For the text-containing cell, return its midpoint in (X, Y) coordinate format. 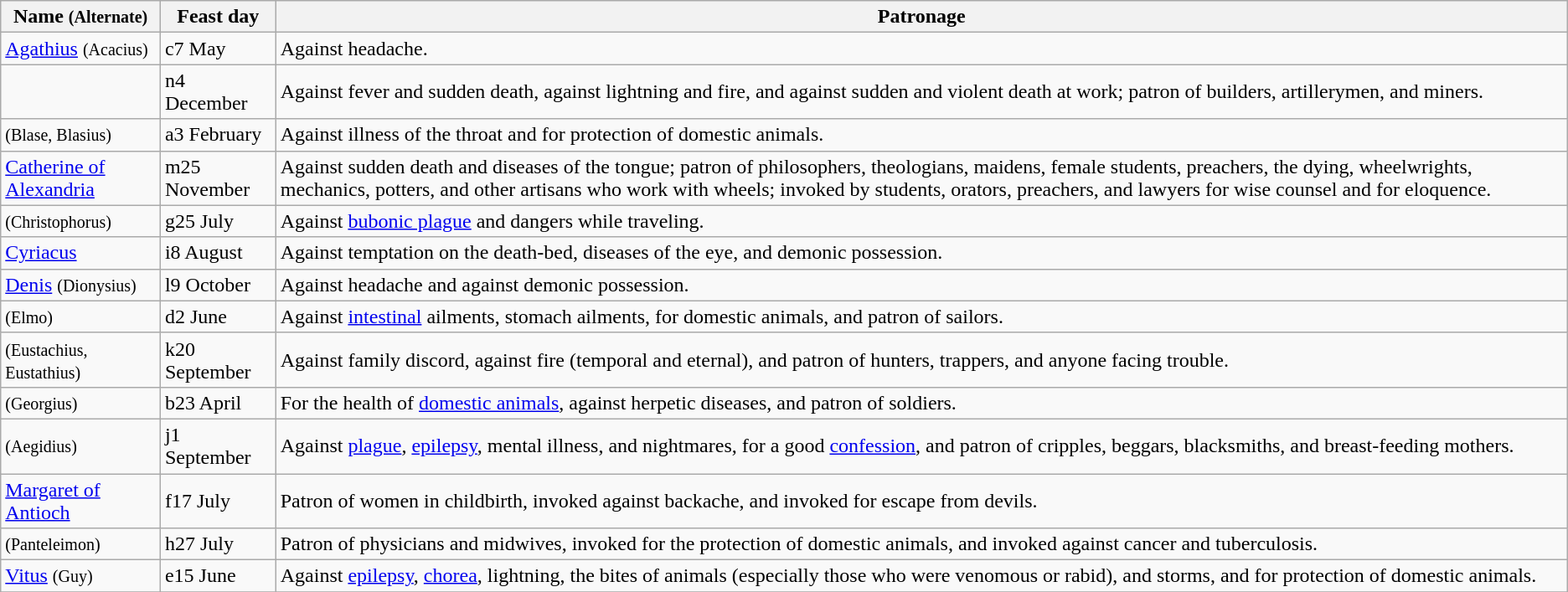
g25 July (218, 221)
h27 July (218, 544)
i8 August (218, 253)
l9 October (218, 285)
(Aegidius) (80, 445)
Margaret of Antioch (80, 501)
(Elmo) (80, 317)
n4 December (218, 92)
Feast day (218, 17)
b23 April (218, 403)
Patron of physicians and midwives, invoked for the protection of domestic animals, and invoked against cancer and tuberculosis. (921, 544)
Against illness of the throat and for protection of domestic animals. (921, 135)
(Panteleimon) (80, 544)
Against headache. (921, 49)
m25 November (218, 178)
a3 February (218, 135)
For the health of domestic animals, against herpetic diseases, and patron of soldiers. (921, 403)
d2 June (218, 317)
(Eustachius, Eustathius) (80, 360)
c7 May (218, 49)
Catherine of Alexandria (80, 178)
Against headache and against demonic possession. (921, 285)
(Christophorus) (80, 221)
Against bubonic plague and dangers while traveling. (921, 221)
f17 July (218, 501)
Agathius (Acacius) (80, 49)
Vitus (Guy) (80, 576)
Denis (Dionysius) (80, 285)
Name (Alternate) (80, 17)
k20 September (218, 360)
(Georgius) (80, 403)
Against family discord, against fire (temporal and eternal), and patron of hunters, trappers, and anyone facing trouble. (921, 360)
Patronage (921, 17)
Against temptation on the death-bed, diseases of the eye, and demonic possession. (921, 253)
Cyriacus (80, 253)
e15 June (218, 576)
Patron of women in childbirth, invoked against backache, and invoked for escape from devils. (921, 501)
j1 September (218, 445)
Against intestinal ailments, stomach ailments, for domestic animals, and patron of sailors. (921, 317)
(Blase, Blasius) (80, 135)
